Detect which cell encompasses the target text, then output its (X, Y) center coordinate. 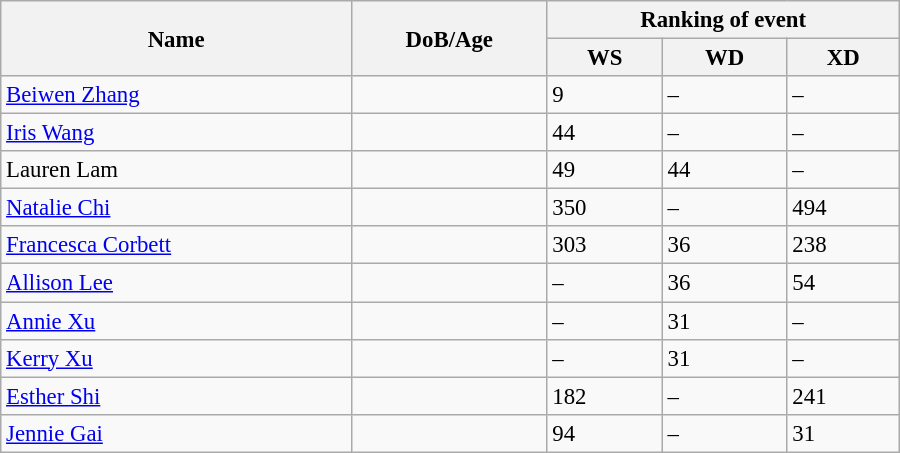
Annie Xu (176, 321)
94 (604, 433)
Lauren Lam (176, 170)
Natalie Chi (176, 208)
494 (843, 208)
Jennie Gai (176, 433)
49 (604, 170)
Kerry Xu (176, 358)
XD (843, 58)
350 (604, 208)
WS (604, 58)
Ranking of event (723, 20)
Iris Wang (176, 133)
54 (843, 283)
Francesca Corbett (176, 245)
DoB/Age (450, 38)
Allison Lee (176, 283)
9 (604, 95)
238 (843, 245)
182 (604, 396)
241 (843, 396)
Name (176, 38)
Beiwen Zhang (176, 95)
303 (604, 245)
Esther Shi (176, 396)
WD (724, 58)
